Search for the cell housing the specified text and yield its [X, Y] center coordinate. 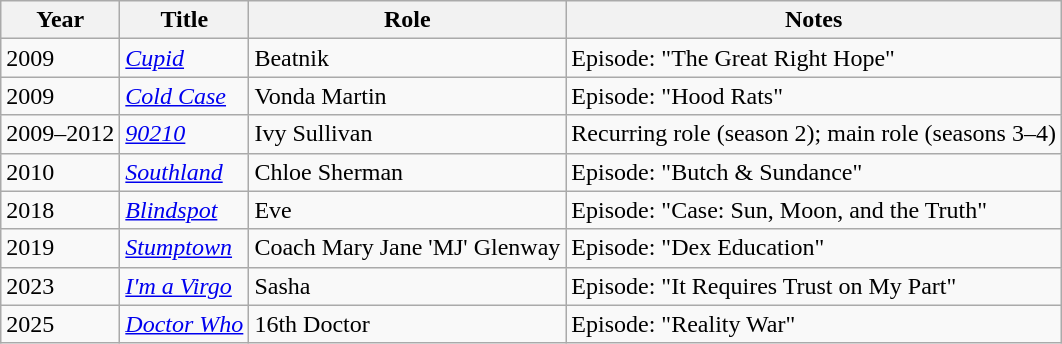
Notes [814, 20]
Episode: "Case: Sun, Moon, and the Truth" [814, 210]
Chloe Sherman [408, 172]
Doctor Who [184, 324]
Title [184, 20]
Recurring role (season 2); main role (seasons 3–4) [814, 134]
2023 [60, 286]
2019 [60, 248]
Blindspot [184, 210]
90210 [184, 134]
Cupid [184, 58]
Episode: "It Requires Trust on My Part" [814, 286]
2018 [60, 210]
Episode: "Hood Rats" [814, 96]
Stumptown [184, 248]
Episode: "Butch & Sundance" [814, 172]
Episode: "Dex Education" [814, 248]
Eve [408, 210]
16th Doctor [408, 324]
Vonda Martin [408, 96]
Role [408, 20]
2025 [60, 324]
Year [60, 20]
Beatnik [408, 58]
2010 [60, 172]
Cold Case [184, 96]
Sasha [408, 286]
Episode: "Reality War" [814, 324]
Ivy Sullivan [408, 134]
I'm a Virgo [184, 286]
Southland [184, 172]
Episode: "The Great Right Hope" [814, 58]
Coach Mary Jane 'MJ' Glenway [408, 248]
2009–2012 [60, 134]
